Locate the cell with the specified text and output its (X, Y) center coordinate. 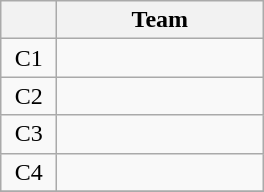
C2 (29, 96)
C1 (29, 58)
C4 (29, 172)
Team (160, 20)
C3 (29, 134)
